Output the [x, y] coordinate of the center of the cell containing the given text.  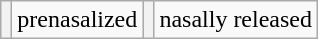
nasally released [236, 20]
prenasalized [78, 20]
